Return [x, y] of the center of cell containing provided text 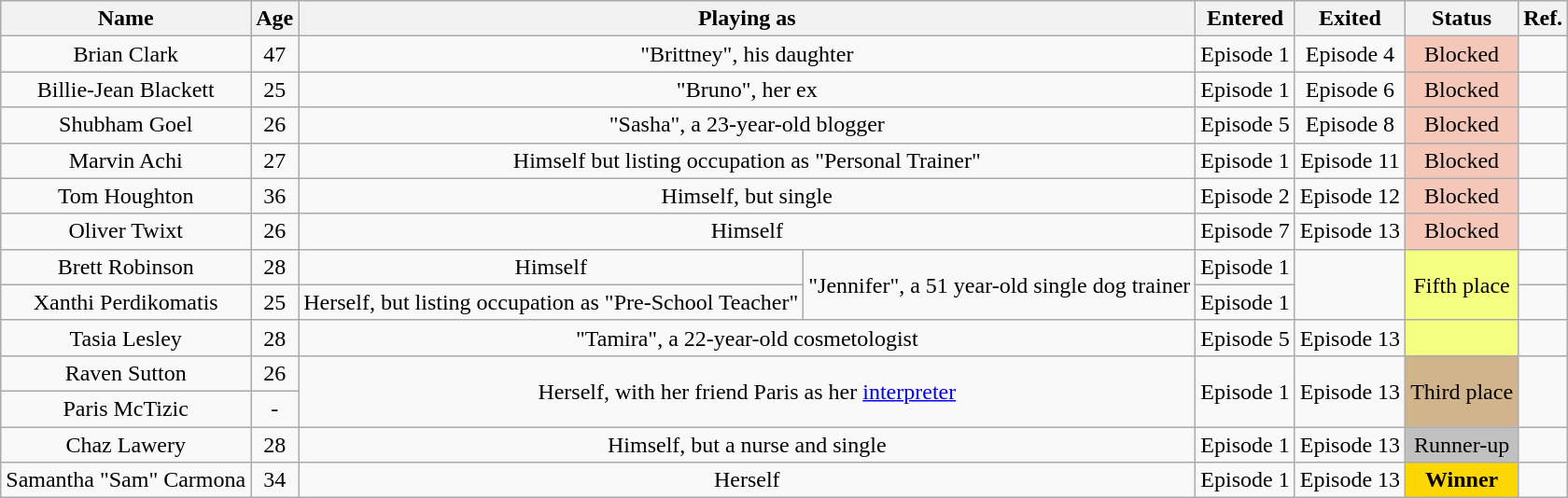
Fifth place [1462, 284]
Paris McTizic [126, 408]
Shubham Goel [126, 125]
Himself but listing occupation as "Personal Trainer" [747, 160]
Brian Clark [126, 54]
Tasia Lesley [126, 338]
Episode 7 [1245, 231]
Playing as [747, 19]
Episode 2 [1245, 196]
Third place [1462, 391]
27 [274, 160]
Xanthi Perdikomatis [126, 302]
Episode 8 [1350, 125]
Oliver Twixt [126, 231]
Episode 11 [1350, 160]
Herself, with her friend Paris as her interpreter [747, 391]
47 [274, 54]
Brett Robinson [126, 267]
Episode 12 [1350, 196]
Episode 6 [1350, 90]
"Sasha", a 23-year-old blogger [747, 125]
Winner [1462, 480]
Runner-up [1462, 445]
"Jennifer", a 51 year-old single dog trainer [1000, 284]
36 [274, 196]
"Bruno", her ex [747, 90]
Episode 4 [1350, 54]
Raven Sutton [126, 373]
Samantha "Sam" Carmona [126, 480]
Chaz Lawery [126, 445]
Himself, but single [747, 196]
Himself, but a nurse and single [747, 445]
Billie-Jean Blackett [126, 90]
Tom Houghton [126, 196]
Ref. [1544, 19]
"Tamira", a 22-year-old cosmetologist [747, 338]
34 [274, 480]
Exited [1350, 19]
- [274, 408]
"Brittney", his daughter [747, 54]
Marvin Achi [126, 160]
Status [1462, 19]
Age [274, 19]
Herself [747, 480]
Entered [1245, 19]
Name [126, 19]
Herself, but listing occupation as "Pre-School Teacher" [551, 302]
